Provide the [x, y] coordinate of the cell's center where the given text is located.  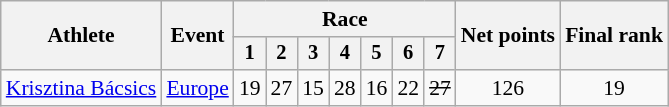
Event [197, 36]
Net points [508, 36]
Athlete [82, 36]
7 [440, 54]
15 [313, 88]
1 [250, 54]
6 [408, 54]
Final rank [614, 36]
16 [377, 88]
2 [282, 54]
Europe [197, 88]
3 [313, 54]
22 [408, 88]
4 [345, 54]
Race [345, 19]
Krisztina Bácsics [82, 88]
126 [508, 88]
5 [377, 54]
28 [345, 88]
